From the cell containing the given text, extract its center point as (x, y) coordinate. 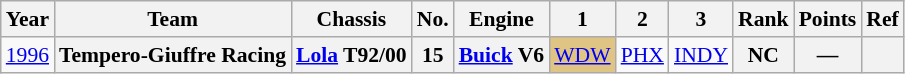
INDY (701, 55)
No. (433, 19)
Year (28, 19)
Ref (882, 19)
1996 (28, 55)
3 (701, 19)
Chassis (352, 19)
Rank (764, 19)
Lola T92/00 (352, 55)
Tempero-Giuffre Racing (172, 55)
Team (172, 19)
PHX (642, 55)
Engine (502, 19)
— (828, 55)
2 (642, 19)
Points (828, 19)
NC (764, 55)
15 (433, 55)
WDW (582, 55)
1 (582, 19)
Buick V6 (502, 55)
